Determine the (X, Y) coordinate at the center of the cell enclosing the given text.  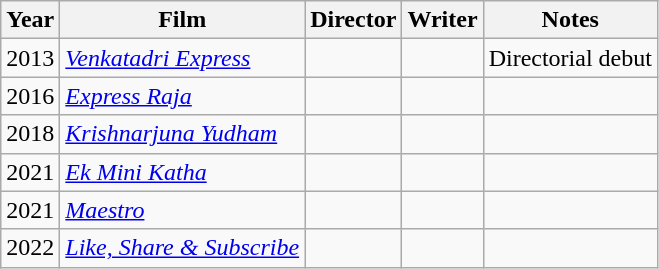
Notes (570, 20)
Like, Share & Subscribe (182, 248)
Writer (442, 20)
2013 (30, 58)
Film (182, 20)
2018 (30, 134)
Director (354, 20)
Directorial debut (570, 58)
Express Raja (182, 96)
Ek Mini Katha (182, 172)
2022 (30, 248)
Year (30, 20)
Krishnarjuna Yudham (182, 134)
Venkatadri Express (182, 58)
2016 (30, 96)
Maestro (182, 210)
